Capture the cell that displays the provided text and extract its (x, y) central coordinate. 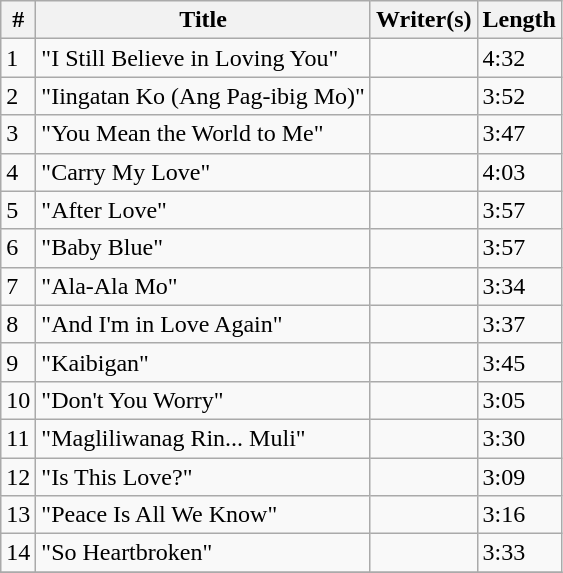
4:32 (519, 58)
"Peace Is All We Know" (204, 515)
8 (18, 324)
"So Heartbroken" (204, 553)
11 (18, 438)
"Ala-Ala Mo" (204, 286)
12 (18, 477)
"Don't You Worry" (204, 400)
Length (519, 20)
3:05 (519, 400)
# (18, 20)
4:03 (519, 172)
14 (18, 553)
5 (18, 210)
13 (18, 515)
10 (18, 400)
"I Still Believe in Loving You" (204, 58)
3:45 (519, 362)
3 (18, 134)
"Is This Love?" (204, 477)
3:34 (519, 286)
3:09 (519, 477)
"Kaibigan" (204, 362)
2 (18, 96)
9 (18, 362)
"Carry My Love" (204, 172)
"Magliliwanag Rin... Muli" (204, 438)
3:30 (519, 438)
3:47 (519, 134)
7 (18, 286)
"Iingatan Ko (Ang Pag-ibig Mo)" (204, 96)
3:37 (519, 324)
1 (18, 58)
"Baby Blue" (204, 248)
3:16 (519, 515)
3:52 (519, 96)
"After Love" (204, 210)
3:33 (519, 553)
"You Mean the World to Me" (204, 134)
Writer(s) (424, 20)
Title (204, 20)
6 (18, 248)
"And I'm in Love Again" (204, 324)
4 (18, 172)
